Determine the (x, y) coordinate at the center of the cell enclosing the given text.  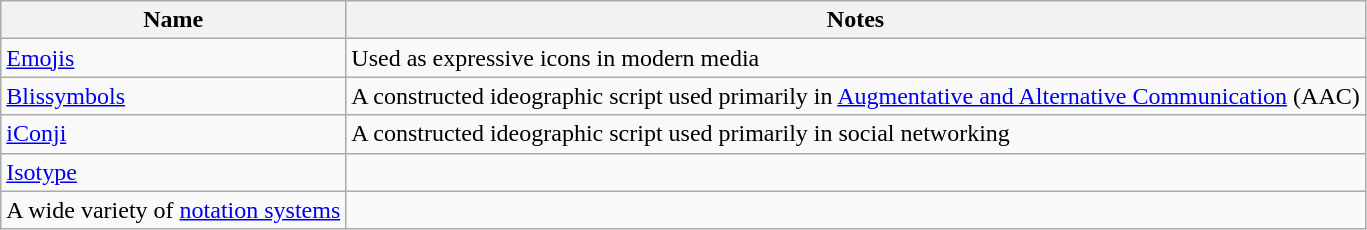
Used as expressive icons in modern media (856, 58)
Name (174, 20)
Isotype (174, 172)
A constructed ideographic script used primarily in social networking (856, 134)
Emojis (174, 58)
Blissymbols (174, 96)
Notes (856, 20)
A constructed ideographic script used primarily in Augmentative and Alternative Communication (AAC) (856, 96)
iConji (174, 134)
A wide variety of notation systems (174, 210)
